Output the [x, y] coordinate of the center of the cell containing the given text.  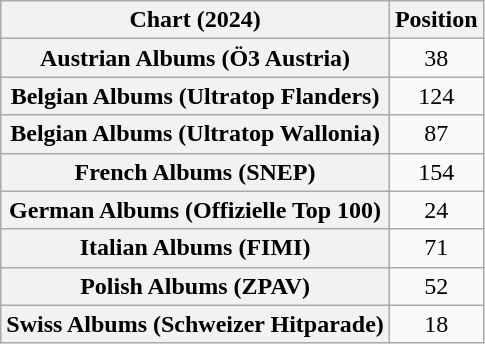
Position [436, 20]
Swiss Albums (Schweizer Hitparade) [196, 324]
52 [436, 286]
124 [436, 96]
French Albums (SNEP) [196, 172]
24 [436, 210]
Italian Albums (FIMI) [196, 248]
Chart (2024) [196, 20]
German Albums (Offizielle Top 100) [196, 210]
38 [436, 58]
87 [436, 134]
18 [436, 324]
Belgian Albums (Ultratop Wallonia) [196, 134]
71 [436, 248]
Austrian Albums (Ö3 Austria) [196, 58]
Polish Albums (ZPAV) [196, 286]
154 [436, 172]
Belgian Albums (Ultratop Flanders) [196, 96]
